Capture the cell that displays the provided text and extract its (X, Y) central coordinate. 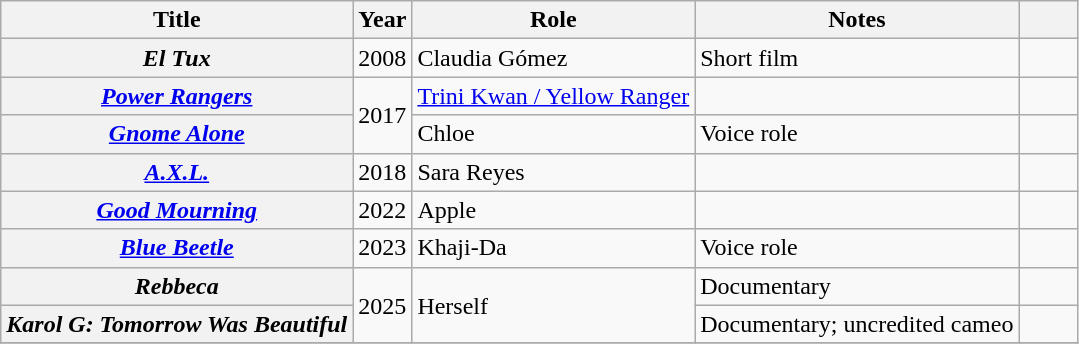
Role (554, 20)
Documentary; uncredited cameo (857, 324)
Documentary (857, 286)
2018 (382, 172)
Trini Kwan / Yellow Ranger (554, 96)
2023 (382, 248)
2022 (382, 210)
Apple (554, 210)
Power Rangers (177, 96)
El Tux (177, 58)
Herself (554, 305)
2008 (382, 58)
A.X.L. (177, 172)
Year (382, 20)
Chloe (554, 134)
Title (177, 20)
Notes (857, 20)
Khaji-Da (554, 248)
Claudia Gómez (554, 58)
Good Mourning (177, 210)
Gnome Alone (177, 134)
2025 (382, 305)
Short film (857, 58)
Blue Beetle (177, 248)
Karol G: Tomorrow Was Beautiful (177, 324)
Rebbeca (177, 286)
Sara Reyes (554, 172)
2017 (382, 115)
